Determine the (x, y) coordinate at the center of the cell enclosing the given text.  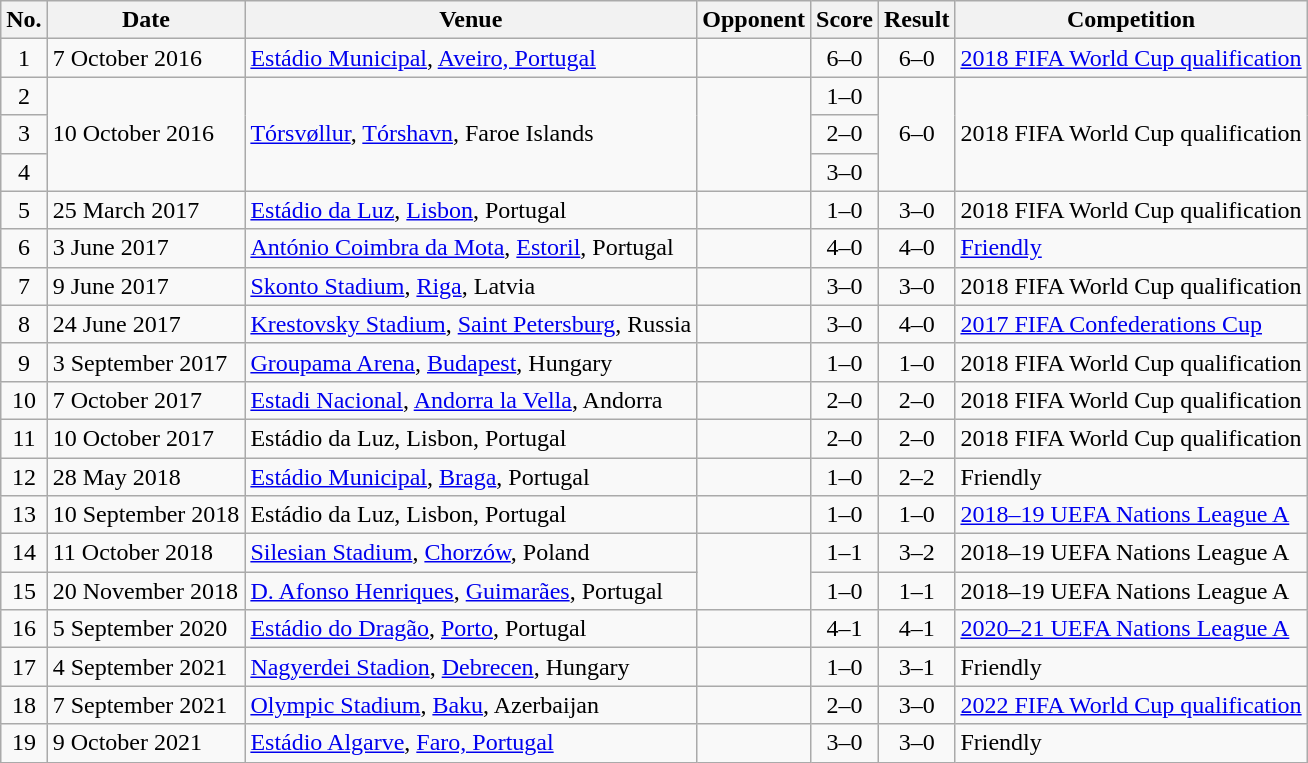
Estádio Municipal, Aveiro, Portugal (471, 58)
Result (917, 20)
Krestovsky Stadium, Saint Petersburg, Russia (471, 324)
Date (146, 20)
Venue (471, 20)
Silesian Stadium, Chorzów, Poland (471, 553)
6 (24, 248)
Skonto Stadium, Riga, Latvia (471, 286)
3 June 2017 (146, 248)
Opponent (754, 20)
8 (24, 324)
10 (24, 400)
20 November 2018 (146, 591)
5 (24, 210)
7 October 2017 (146, 400)
11 (24, 438)
Estádio Algarve, Faro, Portugal (471, 743)
10 October 2016 (146, 134)
9 (24, 362)
D. Afonso Henriques, Guimarães, Portugal (471, 591)
Competition (1131, 20)
24 June 2017 (146, 324)
2–2 (917, 477)
Estádio Municipal, Braga, Portugal (471, 477)
7 (24, 286)
2017 FIFA Confederations Cup (1131, 324)
3–1 (917, 667)
13 (24, 515)
No. (24, 20)
7 September 2021 (146, 705)
10 September 2018 (146, 515)
Estádio do Dragão, Porto, Portugal (471, 629)
15 (24, 591)
2020–21 UEFA Nations League A (1131, 629)
11 October 2018 (146, 553)
19 (24, 743)
3 September 2017 (146, 362)
Nagyerdei Stadion, Debrecen, Hungary (471, 667)
Olympic Stadium, Baku, Azerbaijan (471, 705)
2022 FIFA World Cup qualification (1131, 705)
3 (24, 134)
4 (24, 172)
Groupama Arena, Budapest, Hungary (471, 362)
5 September 2020 (146, 629)
18 (24, 705)
28 May 2018 (146, 477)
Estadi Nacional, Andorra la Vella, Andorra (471, 400)
12 (24, 477)
3–2 (917, 553)
Tórsvøllur, Tórshavn, Faroe Islands (471, 134)
4 September 2021 (146, 667)
17 (24, 667)
António Coimbra da Mota, Estoril, Portugal (471, 248)
10 October 2017 (146, 438)
25 March 2017 (146, 210)
7 October 2016 (146, 58)
9 October 2021 (146, 743)
1 (24, 58)
2 (24, 96)
Score (845, 20)
16 (24, 629)
9 June 2017 (146, 286)
14 (24, 553)
